Locate the cell with the specified text and output its [x, y] center coordinate. 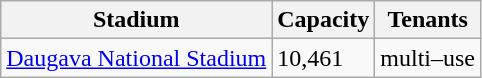
Stadium [136, 20]
Tenants [428, 20]
10,461 [324, 58]
multi–use [428, 58]
Capacity [324, 20]
Daugava National Stadium [136, 58]
